Scan for the cell matching the given text and deliver its (X, Y) coordinate at center. 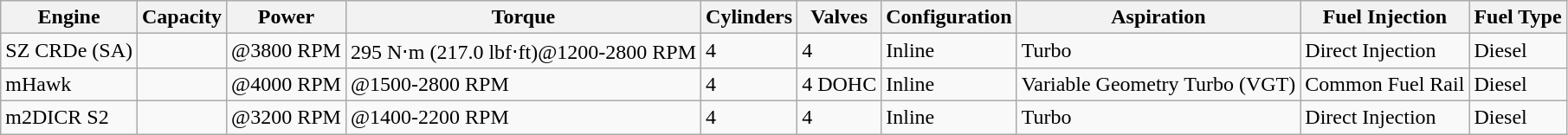
@3800 RPM (287, 51)
Valves (840, 17)
@4000 RPM (287, 84)
Configuration (949, 17)
@1500-2800 RPM (523, 84)
Aspiration (1158, 17)
@3200 RPM (287, 117)
Variable Geometry Turbo (VGT) (1158, 84)
Torque (523, 17)
4 DOHC (840, 84)
mHawk (69, 84)
@1400-2200 RPM (523, 117)
Engine (69, 17)
295 N⋅m (217.0 lbf⋅ft)@1200-2800 RPM (523, 51)
Fuel Type (1518, 17)
m2DICR S2 (69, 117)
Power (287, 17)
Fuel Injection (1385, 17)
Cylinders (750, 17)
SZ CRDe (SA) (69, 51)
Capacity (182, 17)
Common Fuel Rail (1385, 84)
